Output the [X, Y] coordinate of the center of the cell containing the given text.  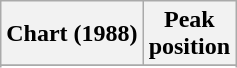
Peakposition [189, 34]
Chart (1988) [72, 34]
